Identify which cell holds the provided text, then report its (X, Y) central coordinate. 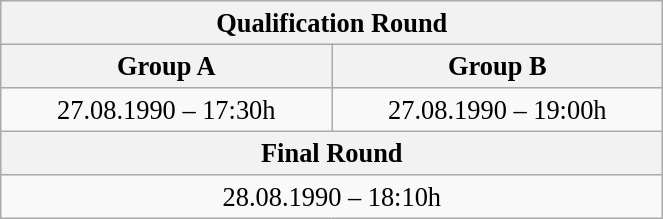
Group B (498, 66)
Group A (166, 66)
28.08.1990 – 18:10h (332, 197)
27.08.1990 – 17:30h (166, 109)
Qualification Round (332, 22)
Final Round (332, 153)
27.08.1990 – 19:00h (498, 109)
